Identify which cell holds the provided text, then report its [X, Y] central coordinate. 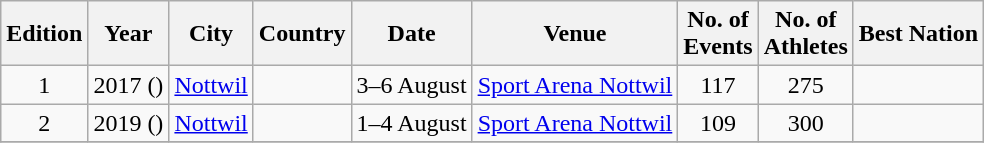
2 [44, 123]
Edition [44, 34]
1 [44, 85]
3–6 August [412, 85]
Date [412, 34]
Best Nation [918, 34]
1–4 August [412, 123]
117 [718, 85]
2019 () [128, 123]
Country [302, 34]
Year [128, 34]
275 [806, 85]
No. ofAthletes [806, 34]
109 [718, 123]
City [211, 34]
No. of Events [718, 34]
2017 () [128, 85]
Venue [575, 34]
300 [806, 123]
